For the text-containing cell, return its midpoint in (x, y) coordinate format. 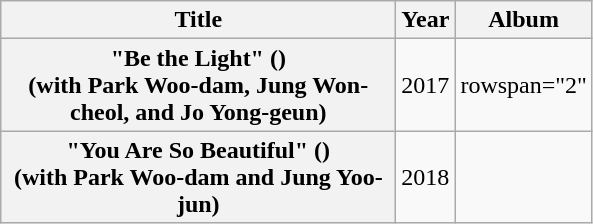
2018 (426, 177)
2017 (426, 85)
Year (426, 20)
"Be the Light" ()(with Park Woo-dam, Jung Won-cheol, and Jo Yong-geun) (198, 85)
Title (198, 20)
rowspan="2" (524, 85)
Album (524, 20)
"You Are So Beautiful" ()(with Park Woo-dam and Jung Yoo-jun) (198, 177)
